Pinpoint the cell where the given text exists, returning its (X, Y) midpoint coordinate. 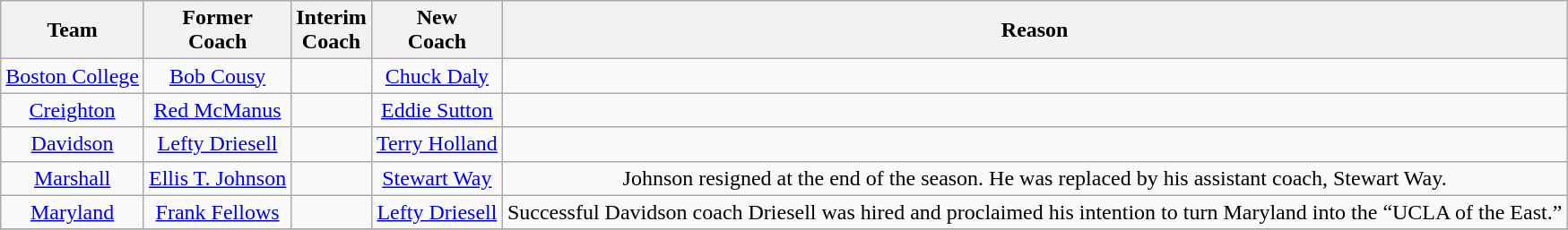
Davidson (73, 144)
Reason (1035, 30)
Red McManus (217, 110)
FormerCoach (217, 30)
Terry Holland (437, 144)
Marshall (73, 178)
Johnson resigned at the end of the season. He was replaced by his assistant coach, Stewart Way. (1035, 178)
Creighton (73, 110)
InterimCoach (332, 30)
NewCoach (437, 30)
Frank Fellows (217, 212)
Stewart Way (437, 178)
Successful Davidson coach Driesell was hired and proclaimed his intention to turn Maryland into the “UCLA of the East.” (1035, 212)
Boston College (73, 76)
Eddie Sutton (437, 110)
Bob Cousy (217, 76)
Ellis T. Johnson (217, 178)
Team (73, 30)
Maryland (73, 212)
Chuck Daly (437, 76)
